Return the [x, y] coordinate for the center point of the cell that contains the specified text.  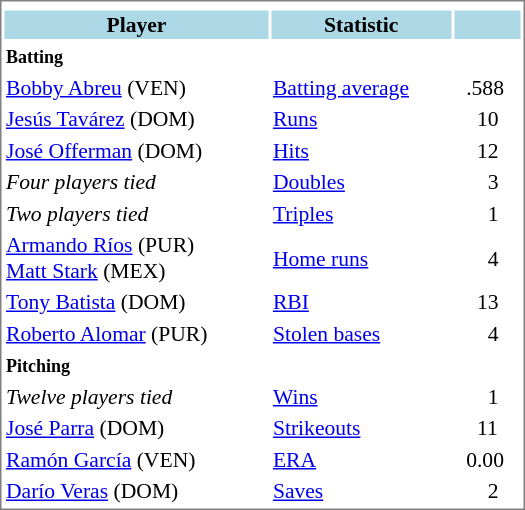
Bobby Abreu (VEN) [136, 88]
10 [488, 119]
Doubles [360, 182]
Roberto Alomar (PUR) [136, 334]
José Offerman (DOM) [136, 150]
Player [136, 24]
Pitching [136, 365]
RBI [360, 302]
Jesús Tavárez (DOM) [136, 119]
2 [488, 491]
Batting [136, 56]
Batting average [360, 88]
Darío Veras (DOM) [136, 491]
Strikeouts [360, 428]
Tony Batista (DOM) [136, 302]
Two players tied [136, 214]
Four players tied [136, 182]
13 [488, 302]
Runs [360, 119]
Statistic [360, 24]
Stolen bases [360, 334]
Armando Ríos (PUR)Matt Stark (MEX) [136, 258]
Home runs [360, 258]
Twelve players tied [136, 396]
ERA [360, 460]
0.00 [488, 460]
Saves [360, 491]
Wins [360, 396]
.588 [488, 88]
3 [488, 182]
Hits [360, 150]
11 [488, 428]
Ramón García (VEN) [136, 460]
José Parra (DOM) [136, 428]
12 [488, 150]
Triples [360, 214]
